Scan for the cell matching the given text and deliver its [X, Y] coordinate at center. 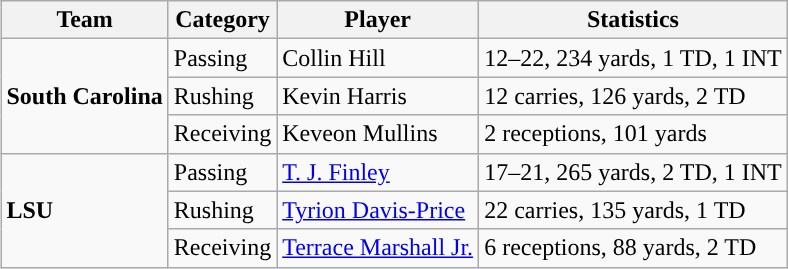
Kevin Harris [378, 96]
6 receptions, 88 yards, 2 TD [634, 248]
Category [222, 20]
Tyrion Davis-Price [378, 210]
12–22, 234 yards, 1 TD, 1 INT [634, 58]
2 receptions, 101 yards [634, 134]
Team [84, 20]
12 carries, 126 yards, 2 TD [634, 96]
South Carolina [84, 96]
Collin Hill [378, 58]
Terrace Marshall Jr. [378, 248]
T. J. Finley [378, 172]
22 carries, 135 yards, 1 TD [634, 210]
Keveon Mullins [378, 134]
17–21, 265 yards, 2 TD, 1 INT [634, 172]
Player [378, 20]
LSU [84, 210]
Statistics [634, 20]
